Extract the [x, y] coordinate from the center of the cell holding the provided text.  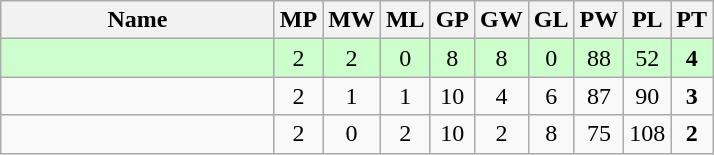
ML [405, 20]
PT [692, 20]
87 [599, 96]
108 [648, 134]
Name [138, 20]
MP [298, 20]
GL [551, 20]
6 [551, 96]
PL [648, 20]
GW [502, 20]
52 [648, 58]
PW [599, 20]
GP [452, 20]
MW [352, 20]
75 [599, 134]
3 [692, 96]
88 [599, 58]
90 [648, 96]
